Provide the [X, Y] coordinate of the cell's center where the given text is located.  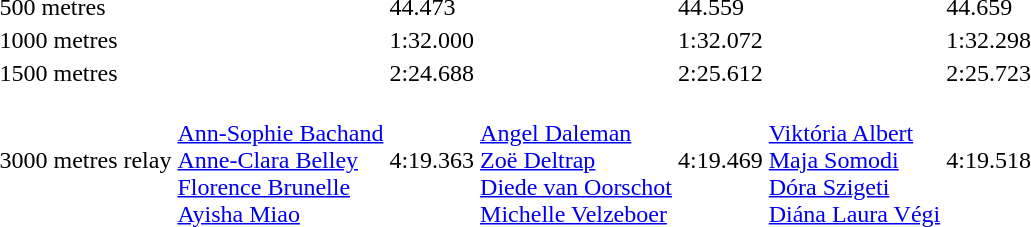
2:25.612 [721, 73]
2:24.688 [432, 73]
1:32.000 [432, 40]
1:32.072 [721, 40]
